Scan for the cell matching the given text and deliver its [x, y] coordinate at center. 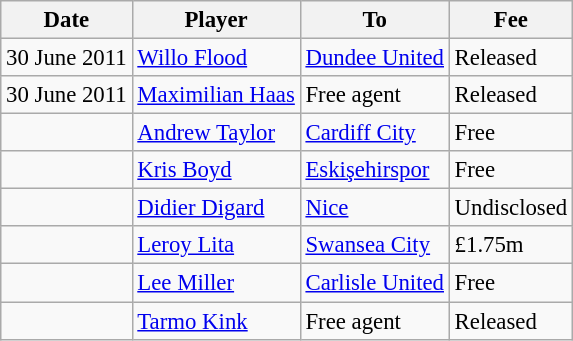
Kris Boyd [216, 170]
Dundee United [374, 58]
Didier Digard [216, 208]
Eskişehirspor [374, 170]
Leroy Lita [216, 245]
Cardiff City [374, 133]
Tarmo Kink [216, 321]
Carlisle United [374, 283]
Undisclosed [510, 208]
Maximilian Haas [216, 95]
Swansea City [374, 245]
Lee Miller [216, 283]
£1.75m [510, 245]
Date [66, 20]
Andrew Taylor [216, 133]
Willo Flood [216, 58]
To [374, 20]
Nice [374, 208]
Player [216, 20]
Fee [510, 20]
